Identify which cell holds the provided text, then report its [X, Y] central coordinate. 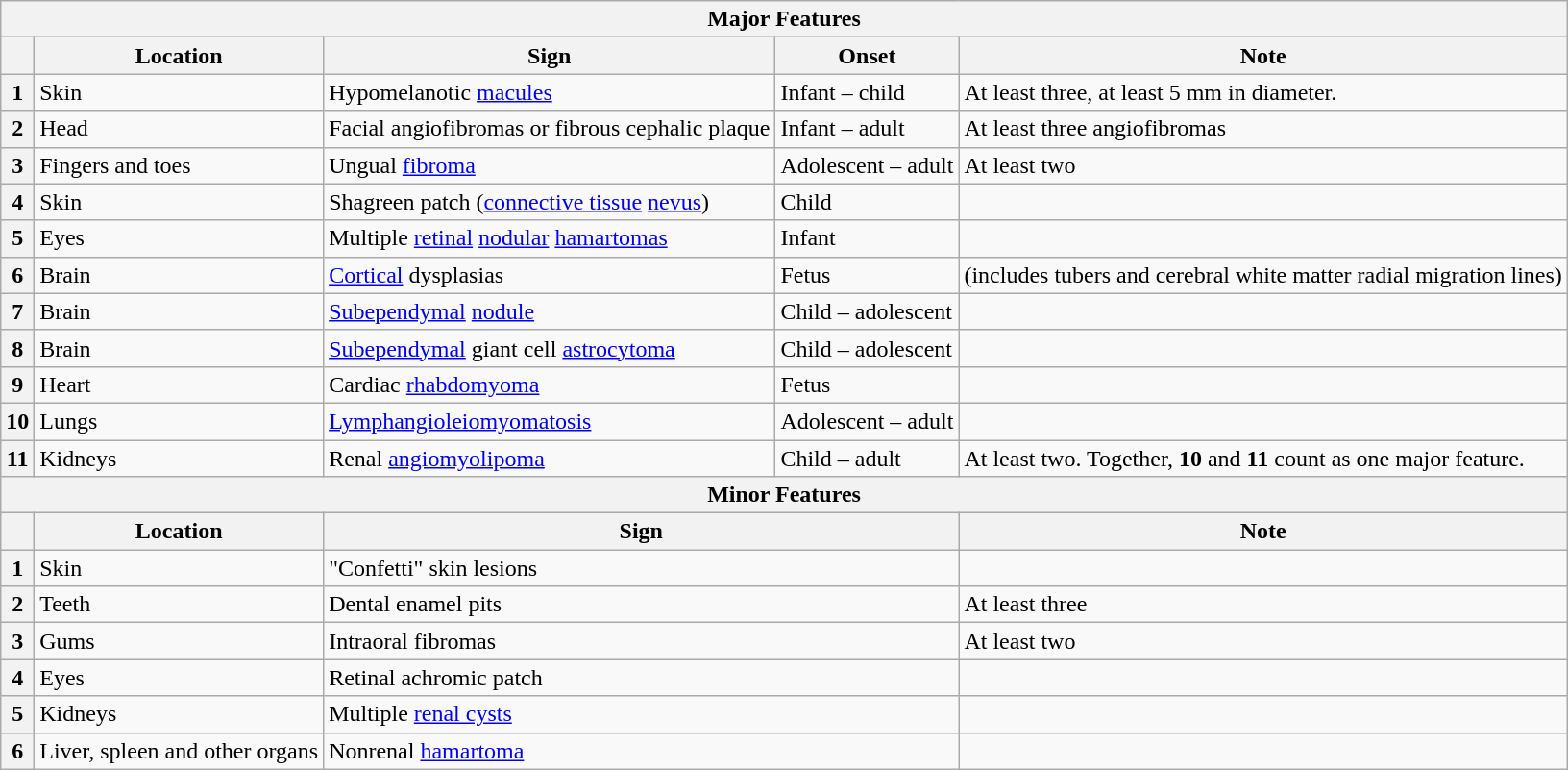
Intraoral fibromas [642, 641]
At least three angiofibromas [1262, 129]
11 [17, 459]
Lymphangioleiomyomatosis [550, 421]
Retinal achromic patch [642, 678]
Infant [867, 238]
Liver, spleen and other organs [179, 751]
"Confetti" skin lesions [642, 568]
10 [17, 421]
Child – adult [867, 459]
Onset [867, 56]
Fingers and toes [179, 165]
Multiple retinal nodular hamartomas [550, 238]
Cortical dysplasias [550, 275]
Major Features [784, 19]
Subependymal giant cell astrocytoma [550, 348]
Infant – child [867, 92]
Nonrenal hamartoma [642, 751]
(includes tubers and cerebral white matter radial migration lines) [1262, 275]
Renal angiomyolipoma [550, 459]
Multiple renal cysts [642, 714]
At least three, at least 5 mm in diameter. [1262, 92]
Facial angiofibromas or fibrous cephalic plaque [550, 129]
Teeth [179, 605]
Heart [179, 385]
Infant – adult [867, 129]
Hypomelanotic macules [550, 92]
9 [17, 385]
Ungual fibroma [550, 165]
At least three [1262, 605]
At least two. Together, 10 and 11 count as one major feature. [1262, 459]
Head [179, 129]
Minor Features [784, 495]
Cardiac rhabdomyoma [550, 385]
Shagreen patch (connective tissue nevus) [550, 202]
Dental enamel pits [642, 605]
Lungs [179, 421]
Gums [179, 641]
8 [17, 348]
Child [867, 202]
7 [17, 311]
Subependymal nodule [550, 311]
